Find where the given text appears and provide that cell's center as [x, y] coordinate. 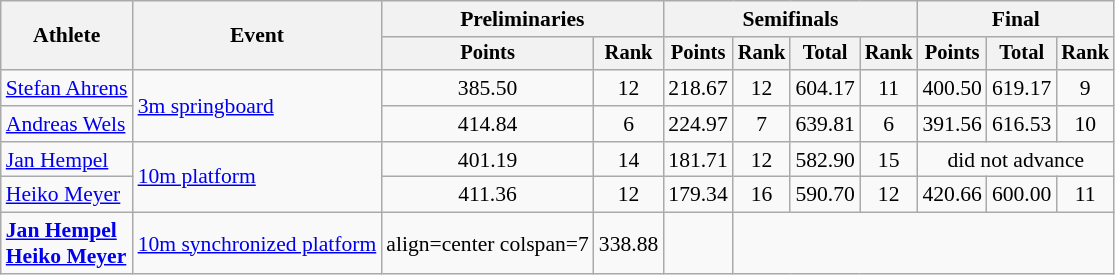
Semifinals [790, 19]
639.81 [824, 124]
Stefan Ahrens [67, 88]
Event [258, 36]
10m platform [258, 178]
181.71 [698, 160]
338.88 [628, 244]
604.17 [824, 88]
10m synchronized platform [258, 244]
385.50 [487, 88]
Final [1016, 19]
600.00 [1022, 195]
Jan Hempel Heiko Meyer [67, 244]
did not advance [1016, 160]
Andreas Wels [67, 124]
224.97 [698, 124]
619.17 [1022, 88]
14 [628, 160]
582.90 [824, 160]
Athlete [67, 36]
10 [1085, 124]
Jan Hempel [67, 160]
401.19 [487, 160]
218.67 [698, 88]
616.53 [1022, 124]
15 [889, 160]
7 [762, 124]
391.56 [952, 124]
420.66 [952, 195]
9 [1085, 88]
16 [762, 195]
Preliminaries [522, 19]
align=center colspan=7 [487, 244]
Heiko Meyer [67, 195]
179.34 [698, 195]
400.50 [952, 88]
3m springboard [258, 106]
414.84 [487, 124]
590.70 [824, 195]
411.36 [487, 195]
